Extract the [X, Y] coordinate from the center of the cell holding the provided text.  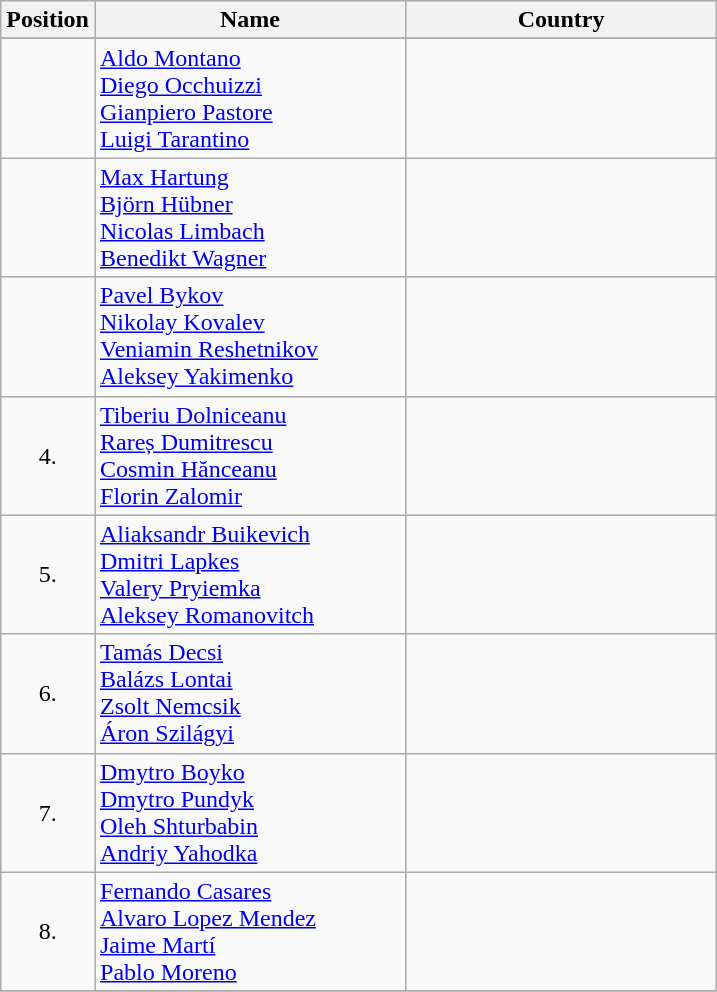
Tamás DecsiBalázs LontaiZsolt NemcsikÁron Szilágyi [250, 694]
8. [48, 932]
Name [250, 20]
Aliaksandr BuikevichDmitri LapkesValery PryiemkaAleksey Romanovitch [250, 574]
Position [48, 20]
5. [48, 574]
Dmytro BoykoDmytro PundykOleh ShturbabinAndriy Yahodka [250, 812]
Tiberiu DolniceanuRareș DumitrescuCosmin HănceanuFlorin Zalomir [250, 456]
Aldo MontanoDiego OcchuizziGianpiero PastoreLuigi Tarantino [250, 98]
4. [48, 456]
Country [562, 20]
7. [48, 812]
6. [48, 694]
Fernando CasaresAlvaro Lopez MendezJaime MartíPablo Moreno [250, 932]
Max HartungBjörn HübnerNicolas LimbachBenedikt Wagner [250, 218]
Pavel BykovNikolay KovalevVeniamin ReshetnikovAleksey Yakimenko [250, 336]
